Detect which cell encompasses the target text, then output its (x, y) center coordinate. 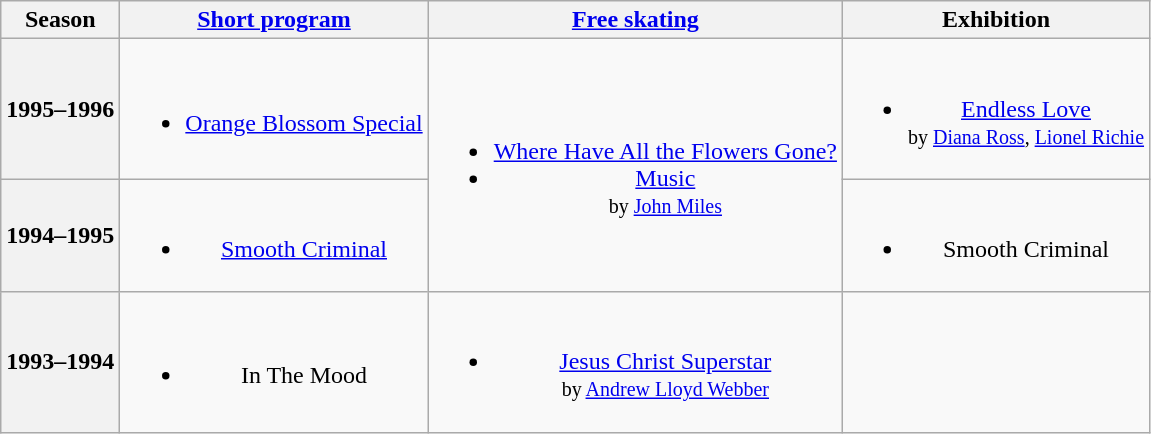
Short program (274, 20)
Free skating (635, 20)
In The Mood (274, 362)
Where Have All the Flowers Gone?Music by John Miles (635, 166)
Orange Blossom Special (274, 109)
1995–1996 (60, 109)
1993–1994 (60, 362)
Season (60, 20)
Exhibition (996, 20)
Endless Love by Diana Ross, Lionel Richie (996, 109)
1994–1995 (60, 236)
Jesus Christ Superstar by Andrew Lloyd Webber (635, 362)
